Determine the (x, y) coordinate at the center of the cell enclosing the given text.  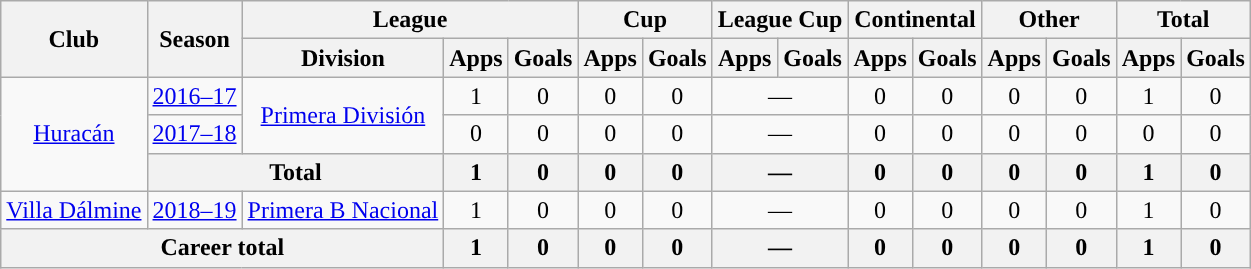
Primera B Nacional (343, 210)
Continental (915, 20)
2017–18 (194, 134)
Other (1049, 20)
League Cup (780, 20)
Cup (645, 20)
Division (343, 58)
Primera División (343, 115)
League (410, 20)
Huracán (74, 134)
Career total (222, 248)
2016–17 (194, 96)
Villa Dálmine (74, 210)
Season (194, 39)
2018–19 (194, 210)
Club (74, 39)
